Provide the (x, y) coordinate of the cell's center where the given text is located.  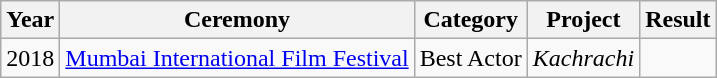
Category (470, 20)
Project (583, 20)
Kachrachi (583, 58)
Ceremony (237, 20)
2018 (30, 58)
Best Actor (470, 58)
Result (678, 20)
Year (30, 20)
Mumbai International Film Festival (237, 58)
